Output the [X, Y] coordinate of the center of the cell containing the given text.  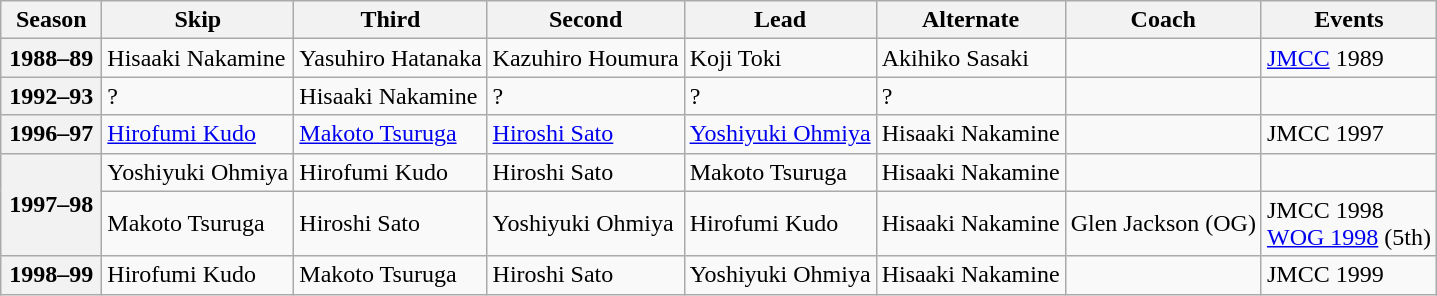
Third [390, 20]
Coach [1163, 20]
1996–97 [52, 134]
Yasuhiro Hatanaka [390, 58]
Events [1348, 20]
Lead [780, 20]
JMCC 1999 [1348, 275]
JMCC 1998 WOG 1998 (5th) [1348, 224]
1997–98 [52, 204]
JMCC 1989 [1348, 58]
1998–99 [52, 275]
1988–89 [52, 58]
Second [586, 20]
Alternate [970, 20]
Glen Jackson (OG) [1163, 224]
Koji Toki [780, 58]
Skip [198, 20]
Kazuhiro Houmura [586, 58]
Season [52, 20]
1992–93 [52, 96]
JMCC 1997 [1348, 134]
Akihiko Sasaki [970, 58]
